Locate the cell with the specified text and output its [X, Y] center coordinate. 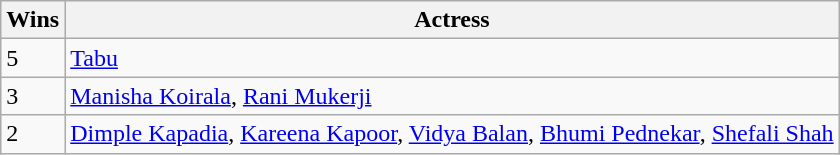
Actress [452, 20]
5 [33, 58]
Wins [33, 20]
2 [33, 134]
Manisha Koirala, Rani Mukerji [452, 96]
Tabu [452, 58]
Dimple Kapadia, Kareena Kapoor, Vidya Balan, Bhumi Pednekar, Shefali Shah [452, 134]
3 [33, 96]
